For the text-containing cell, return its midpoint in (X, Y) coordinate format. 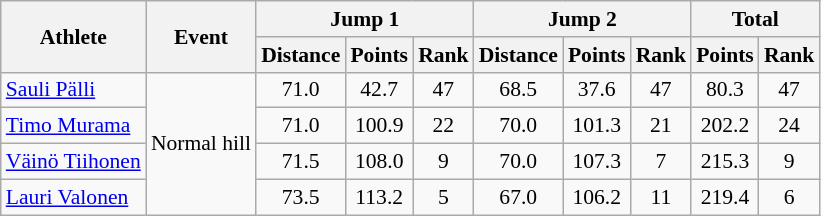
73.5 (300, 197)
22 (444, 126)
Total (755, 19)
6 (790, 197)
219.4 (725, 197)
21 (662, 126)
106.2 (597, 197)
24 (790, 126)
42.7 (379, 90)
11 (662, 197)
71.5 (300, 162)
67.0 (518, 197)
80.3 (725, 90)
Athlete (74, 36)
7 (662, 162)
101.3 (597, 126)
113.2 (379, 197)
Timo Murama (74, 126)
107.3 (597, 162)
202.2 (725, 126)
Väinö Tiihonen (74, 162)
68.5 (518, 90)
108.0 (379, 162)
215.3 (725, 162)
Sauli Pälli (74, 90)
100.9 (379, 126)
Jump 1 (365, 19)
37.6 (597, 90)
Jump 2 (583, 19)
Normal hill (201, 143)
5 (444, 197)
Event (201, 36)
Lauri Valonen (74, 197)
